Return the (X, Y) coordinate for the center point of the cell that contains the specified text.  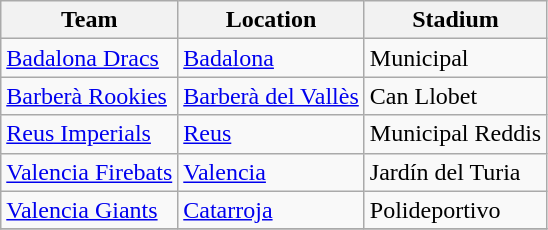
Municipal Reddis (455, 134)
Stadium (455, 20)
Municipal (455, 58)
Valencia Firebats (90, 172)
Team (90, 20)
Valencia Giants (90, 210)
Barberà Rookies (90, 96)
Reus (272, 134)
Barberà del Vallès (272, 96)
Badalona Dracs (90, 58)
Jardín del Turia (455, 172)
Valencia (272, 172)
Badalona (272, 58)
Catarroja (272, 210)
Location (272, 20)
Reus Imperials (90, 134)
Can Llobet (455, 96)
Polideportivo (455, 210)
